Return (x, y) of the center of cell containing provided text 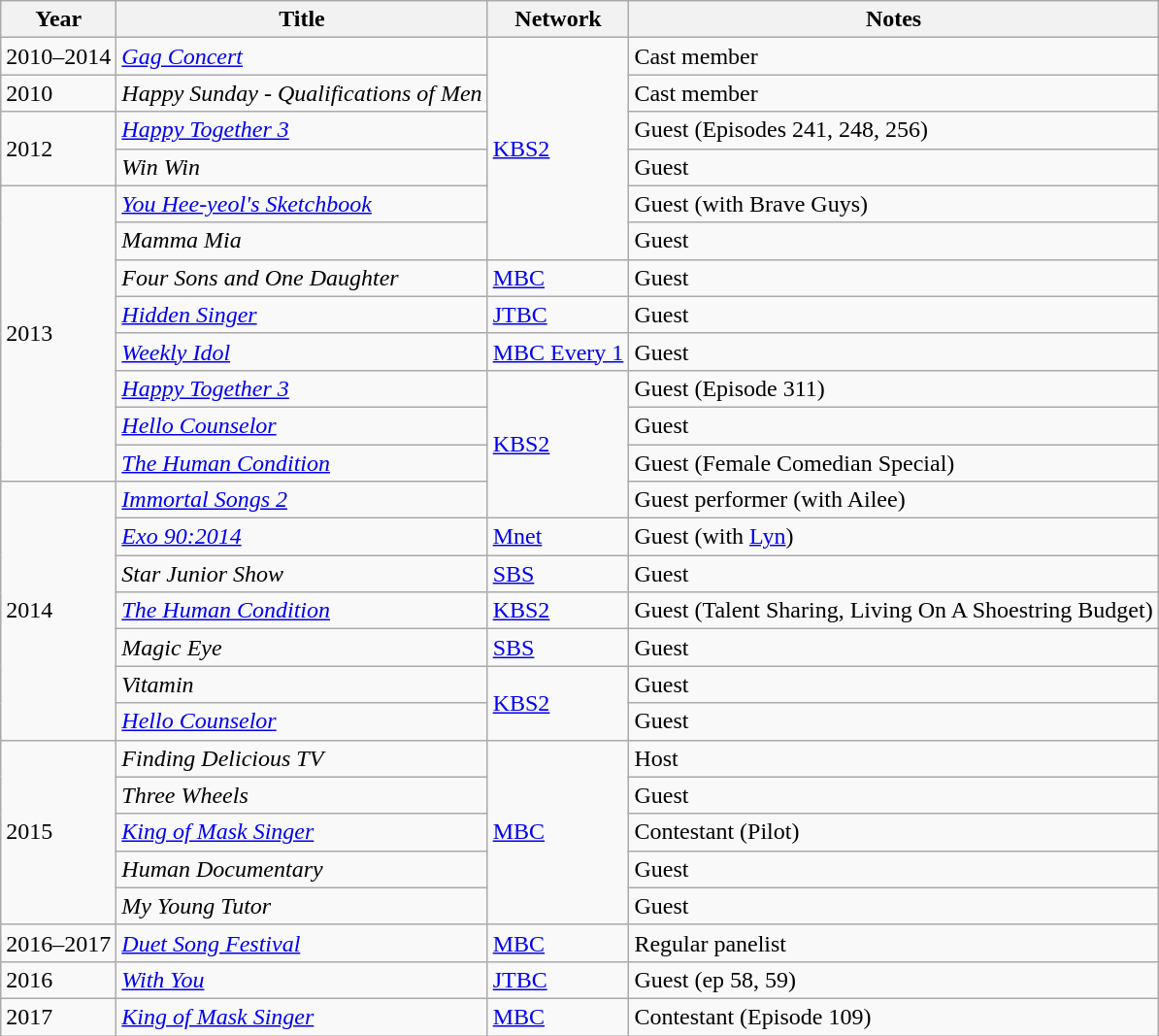
Duet Song Festival (302, 943)
With You (302, 980)
Host (893, 758)
2017 (58, 1017)
Mnet (558, 537)
Guest (Episodes 241, 248, 256) (893, 130)
Hidden Singer (302, 315)
2014 (58, 611)
Star Junior Show (302, 574)
My Young Tutor (302, 906)
2013 (58, 333)
Guest (ep 58, 59) (893, 980)
Vitamin (302, 685)
Three Wheels (302, 795)
2016–2017 (58, 943)
Guest (with Brave Guys) (893, 204)
Year (58, 19)
Contestant (Pilot) (893, 832)
MBC Every 1 (558, 351)
2012 (58, 149)
Guest (Episode 311) (893, 388)
Immortal Songs 2 (302, 500)
Gag Concert (302, 56)
2010 (58, 93)
Human Documentary (302, 869)
Guest (Female Comedian Special) (893, 463)
Finding Delicious TV (302, 758)
Network (558, 19)
2015 (58, 832)
Guest performer (with Ailee) (893, 500)
Regular panelist (893, 943)
Title (302, 19)
Exo 90:2014 (302, 537)
2016 (58, 980)
Contestant (Episode 109) (893, 1017)
Four Sons and One Daughter (302, 278)
Guest (with Lyn) (893, 537)
Happy Sunday - Qualifications of Men (302, 93)
Notes (893, 19)
Magic Eye (302, 648)
Win Win (302, 167)
You Hee-yeol's Sketchbook (302, 204)
Weekly Idol (302, 351)
Guest (Talent Sharing, Living On A Shoestring Budget) (893, 611)
2010–2014 (58, 56)
Mamma Mia (302, 241)
